Determine the [x, y] coordinate at the center of the cell enclosing the given text.  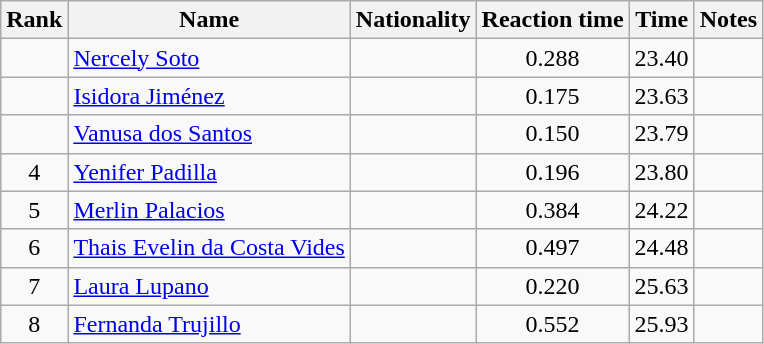
0.384 [552, 210]
Rank [34, 20]
0.497 [552, 248]
Merlin Palacios [209, 210]
4 [34, 172]
Isidora Jiménez [209, 96]
Time [662, 20]
23.80 [662, 172]
0.175 [552, 96]
7 [34, 286]
5 [34, 210]
24.22 [662, 210]
8 [34, 324]
Vanusa dos Santos [209, 134]
Notes [728, 20]
0.288 [552, 58]
Reaction time [552, 20]
Thais Evelin da Costa Vides [209, 248]
25.93 [662, 324]
Nationality [413, 20]
Fernanda Trujillo [209, 324]
Nercely Soto [209, 58]
23.40 [662, 58]
23.79 [662, 134]
0.196 [552, 172]
0.150 [552, 134]
Yenifer Padilla [209, 172]
6 [34, 248]
23.63 [662, 96]
25.63 [662, 286]
Name [209, 20]
Laura Lupano [209, 286]
0.552 [552, 324]
0.220 [552, 286]
24.48 [662, 248]
